For the text-containing cell, return its midpoint in [x, y] coordinate format. 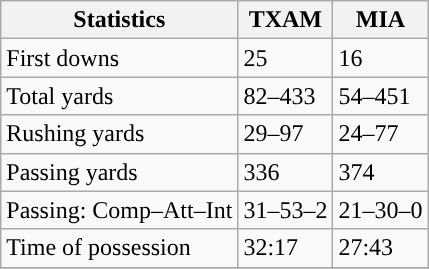
21–30–0 [380, 210]
25 [286, 58]
Statistics [120, 20]
24–77 [380, 134]
TXAM [286, 20]
336 [286, 172]
Time of possession [120, 248]
Total yards [120, 96]
First downs [120, 58]
82–433 [286, 96]
Passing: Comp–Att–Int [120, 210]
374 [380, 172]
Passing yards [120, 172]
16 [380, 58]
27:43 [380, 248]
54–451 [380, 96]
29–97 [286, 134]
32:17 [286, 248]
31–53–2 [286, 210]
MIA [380, 20]
Rushing yards [120, 134]
